For the text-containing cell, return its midpoint in (x, y) coordinate format. 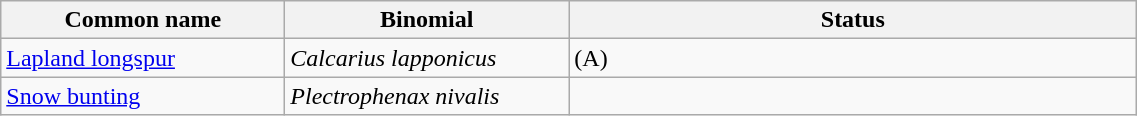
Binomial (427, 20)
Snow bunting (143, 96)
(A) (853, 58)
Calcarius lapponicus (427, 58)
Lapland longspur (143, 58)
Common name (143, 20)
Status (853, 20)
Plectrophenax nivalis (427, 96)
